Provide the [X, Y] coordinate of the cell's center where the given text is located.  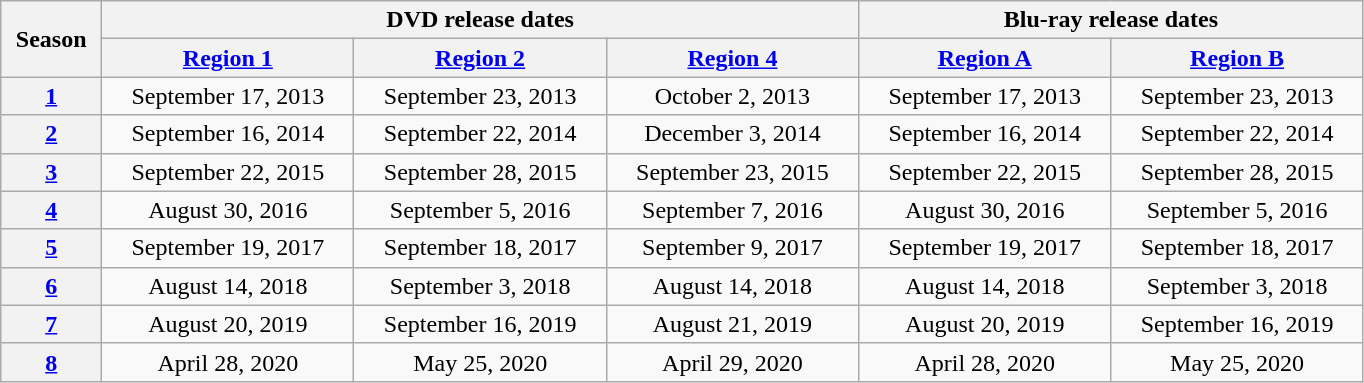
September 9, 2017 [732, 248]
1 [52, 96]
Blu-ray release dates [1112, 20]
DVD release dates [480, 20]
Region A [985, 58]
September 23, 2015 [732, 172]
August 21, 2019 [732, 324]
October 2, 2013 [732, 96]
Region 1 [228, 58]
Region 2 [480, 58]
Region 4 [732, 58]
4 [52, 210]
December 3, 2014 [732, 134]
3 [52, 172]
Region B [1237, 58]
Season [52, 39]
5 [52, 248]
7 [52, 324]
April 29, 2020 [732, 362]
6 [52, 286]
September 7, 2016 [732, 210]
8 [52, 362]
2 [52, 134]
